Scan for the cell matching the given text and deliver its [X, Y] coordinate at center. 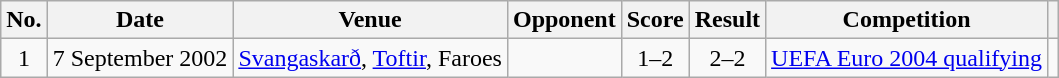
Opponent [564, 20]
Date [140, 20]
Competition [907, 20]
1 [24, 58]
Score [655, 20]
No. [24, 20]
7 September 2002 [140, 58]
Result [727, 20]
2–2 [727, 58]
1–2 [655, 58]
Venue [370, 20]
UEFA Euro 2004 qualifying [907, 58]
Svangaskarð, Toftir, Faroes [370, 58]
